Capture the cell that displays the provided text and extract its (x, y) central coordinate. 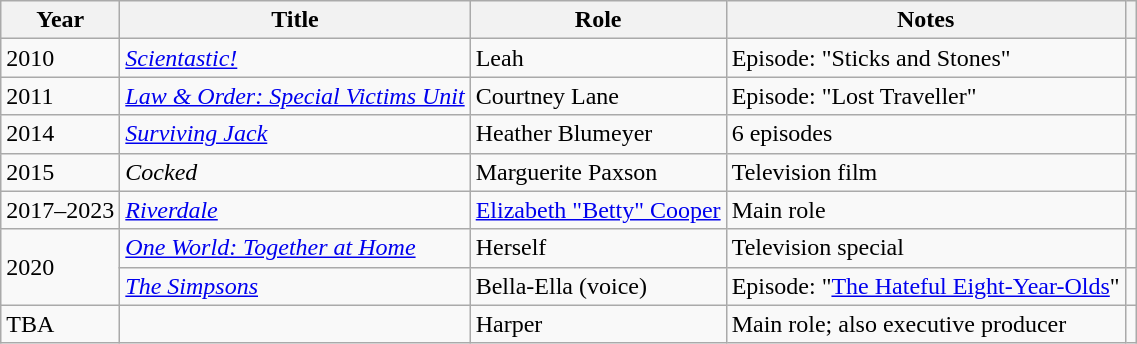
2014 (60, 134)
Cocked (295, 172)
Main role (926, 210)
2010 (60, 58)
Title (295, 20)
Surviving Jack (295, 134)
6 episodes (926, 134)
Harper (598, 324)
Television special (926, 248)
2020 (60, 267)
Riverdale (295, 210)
Year (60, 20)
Heather Blumeyer (598, 134)
Marguerite Paxson (598, 172)
Bella-Ella (voice) (598, 286)
Scientastic! (295, 58)
The Simpsons (295, 286)
2017–2023 (60, 210)
Main role; also executive producer (926, 324)
Episode: "The Hateful Eight-Year-Olds" (926, 286)
2015 (60, 172)
Notes (926, 20)
Herself (598, 248)
Elizabeth "Betty" Cooper (598, 210)
Leah (598, 58)
Television film (926, 172)
TBA (60, 324)
2011 (60, 96)
Law & Order: Special Victims Unit (295, 96)
One World: Together at Home (295, 248)
Courtney Lane (598, 96)
Role (598, 20)
Episode: "Lost Traveller" (926, 96)
Episode: "Sticks and Stones" (926, 58)
